Identify which cell holds the provided text, then report its [x, y] central coordinate. 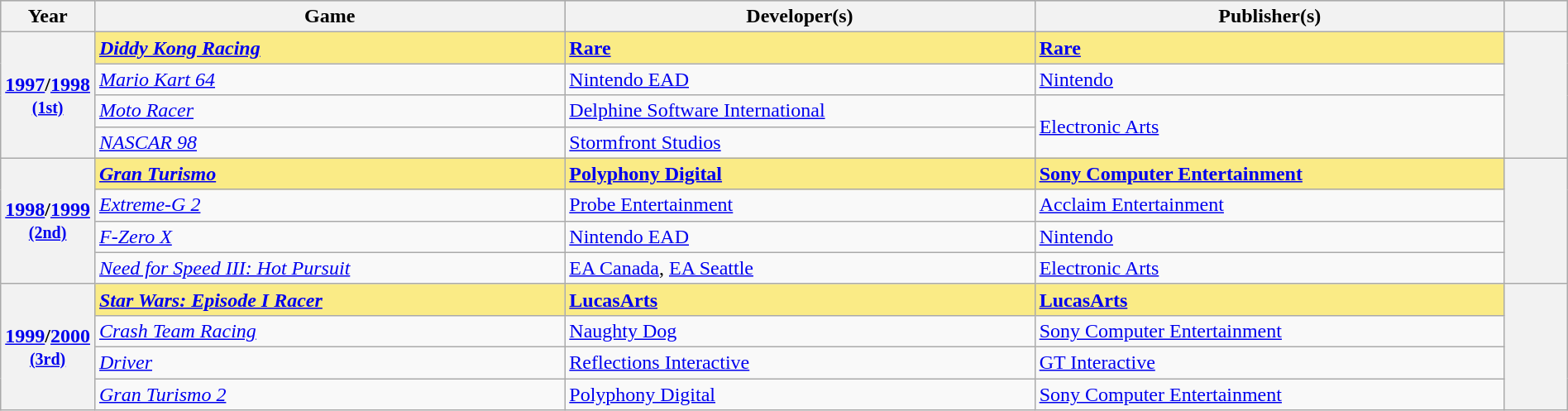
Crash Team Racing [329, 331]
Delphine Software International [800, 111]
Moto Racer [329, 111]
1997/1998 (1st) [48, 95]
Diddy Kong Racing [329, 48]
Developer(s) [800, 17]
Year [48, 17]
Mario Kart 64 [329, 79]
NASCAR 98 [329, 142]
Publisher(s) [1269, 17]
Gran Turismo [329, 174]
Acclaim Entertainment [1269, 205]
Naughty Dog [800, 331]
Reflections Interactive [800, 362]
Extreme-G 2 [329, 205]
Star Wars: Episode I Racer [329, 299]
GT Interactive [1269, 362]
1999/2000 (3rd) [48, 346]
Game [329, 17]
Probe Entertainment [800, 205]
Gran Turismo 2 [329, 394]
F-Zero X [329, 237]
Driver [329, 362]
1998/1999 (2nd) [48, 221]
Stormfront Studios [800, 142]
EA Canada, EA Seattle [800, 268]
Need for Speed III: Hot Pursuit [329, 268]
